Find where the given text appears and provide that cell's center as [X, Y] coordinate. 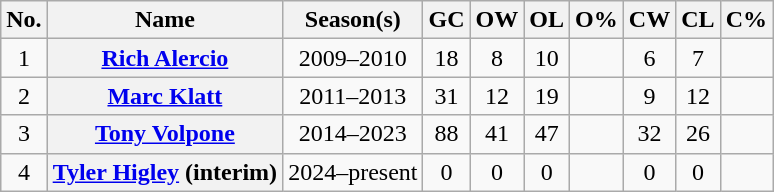
2009–2010 [353, 58]
47 [547, 134]
2011–2013 [353, 96]
32 [649, 134]
7 [698, 58]
GC [446, 20]
C% [746, 20]
3 [24, 134]
88 [446, 134]
41 [497, 134]
19 [547, 96]
Name [164, 20]
Rich Alercio [164, 58]
2014–2023 [353, 134]
10 [547, 58]
OW [497, 20]
8 [497, 58]
Tony Volpone [164, 134]
OL [547, 20]
18 [446, 58]
Marc Klatt [164, 96]
2024–present [353, 172]
26 [698, 134]
No. [24, 20]
O% [597, 20]
6 [649, 58]
4 [24, 172]
CL [698, 20]
9 [649, 96]
1 [24, 58]
Season(s) [353, 20]
CW [649, 20]
2 [24, 96]
31 [446, 96]
Tyler Higley (interim) [164, 172]
